For the text-containing cell, return its midpoint in (X, Y) coordinate format. 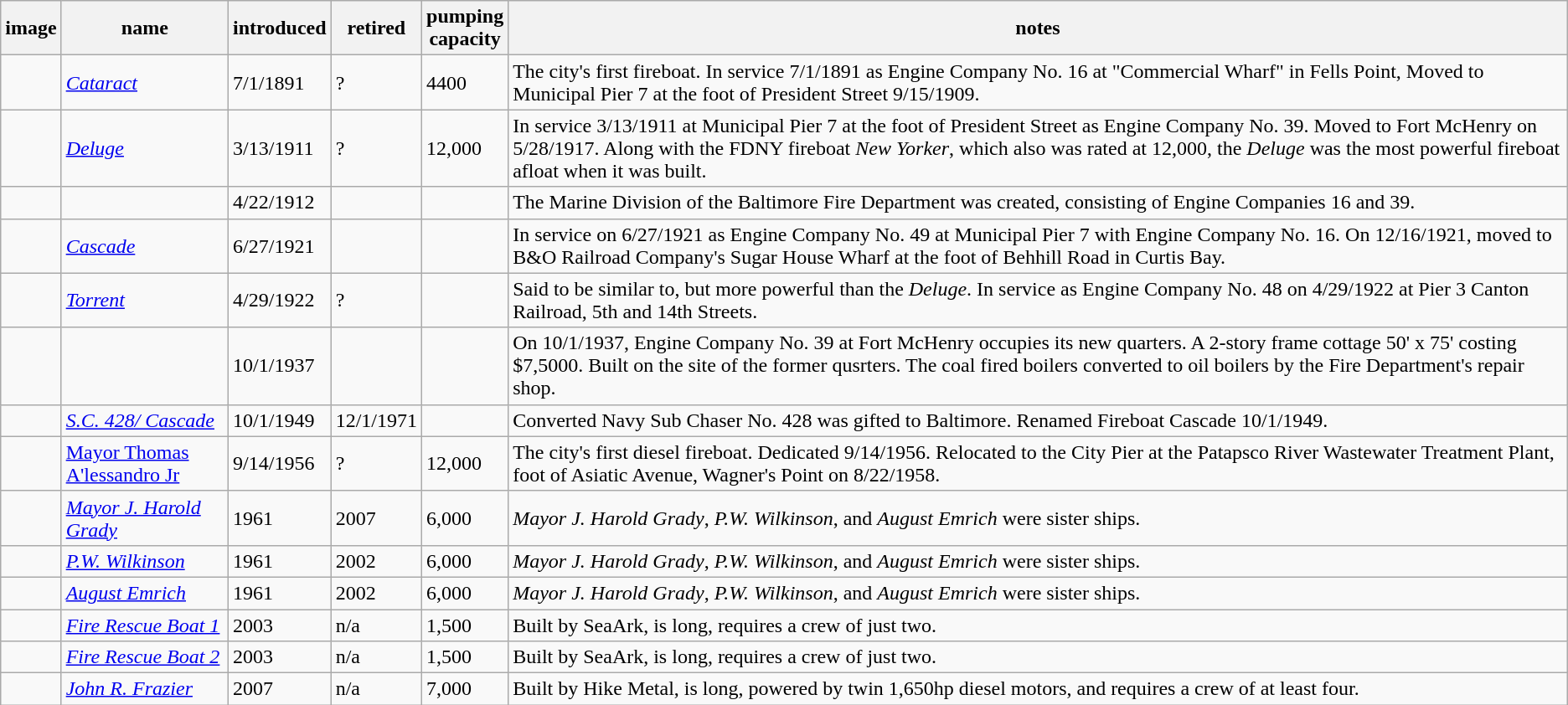
6/27/1921 (280, 246)
P.W. Wilkinson (144, 561)
notes (1039, 28)
S.C. 428/ Cascade (144, 420)
10/1/1937 (280, 366)
4/22/1912 (280, 203)
Mayor Thomas A'lessandro Jr (144, 464)
4/29/1922 (280, 300)
retired (376, 28)
image (31, 28)
Built by Hike Metal, is long, powered by twin 1,650hp diesel motors, and requires a crew of at least four. (1039, 689)
Torrent (144, 300)
3/13/1911 (280, 148)
4400 (466, 82)
introduced (280, 28)
John R. Frazier (144, 689)
Cataract (144, 82)
9/14/1956 (280, 464)
Fire Rescue Boat 2 (144, 657)
7/1/1891 (280, 82)
pumpingcapacity (466, 28)
7,000 (466, 689)
August Emrich (144, 593)
Deluge (144, 148)
Cascade (144, 246)
12/1/1971 (376, 420)
Mayor J. Harold Grady (144, 517)
10/1/1949 (280, 420)
name (144, 28)
Fire Rescue Boat 1 (144, 625)
The Marine Division of the Baltimore Fire Department was created, consisting of Engine Companies 16 and 39. (1039, 203)
Converted Navy Sub Chaser No. 428 was gifted to Baltimore. Renamed Fireboat Cascade 10/1/1949. (1039, 420)
